For the text-containing cell, return its midpoint in (x, y) coordinate format. 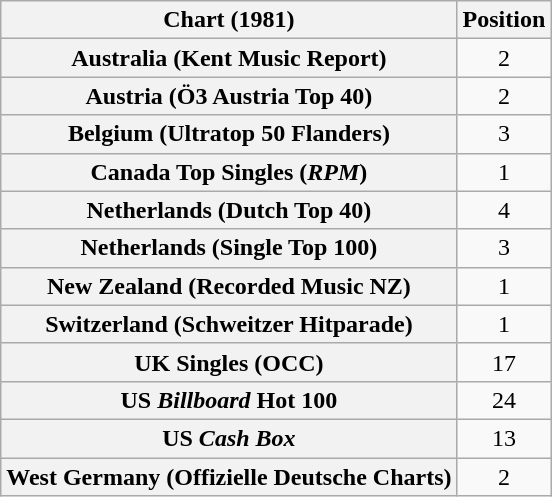
Position (504, 20)
4 (504, 210)
Canada Top Singles (RPM) (229, 172)
UK Singles (OCC) (229, 362)
Australia (Kent Music Report) (229, 58)
Austria (Ö3 Austria Top 40) (229, 96)
Netherlands (Single Top 100) (229, 248)
Netherlands (Dutch Top 40) (229, 210)
US Billboard Hot 100 (229, 400)
13 (504, 438)
Switzerland (Schweitzer Hitparade) (229, 324)
Belgium (Ultratop 50 Flanders) (229, 134)
Chart (1981) (229, 20)
New Zealand (Recorded Music NZ) (229, 286)
24 (504, 400)
17 (504, 362)
West Germany (Offizielle Deutsche Charts) (229, 477)
US Cash Box (229, 438)
